From the cell containing the given text, extract its center point as [X, Y] coordinate. 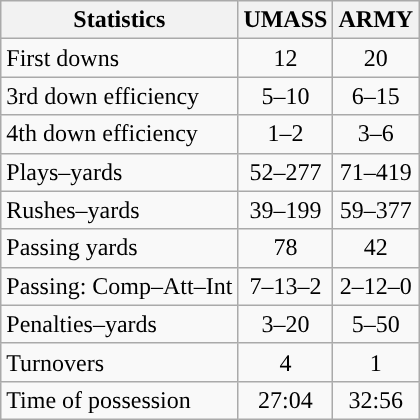
52–277 [286, 172]
Time of possession [120, 400]
59–377 [376, 210]
78 [286, 248]
Penalties–yards [120, 324]
71–419 [376, 172]
3–6 [376, 134]
UMASS [286, 20]
Plays–yards [120, 172]
1–2 [286, 134]
5–10 [286, 96]
1 [376, 362]
6–15 [376, 96]
3–20 [286, 324]
Turnovers [120, 362]
Statistics [120, 20]
3rd down efficiency [120, 96]
5–50 [376, 324]
2–12–0 [376, 286]
4th down efficiency [120, 134]
Passing yards [120, 248]
Passing: Comp–Att–Int [120, 286]
20 [376, 58]
32:56 [376, 400]
7–13–2 [286, 286]
Rushes–yards [120, 210]
ARMY [376, 20]
42 [376, 248]
39–199 [286, 210]
12 [286, 58]
27:04 [286, 400]
4 [286, 362]
First downs [120, 58]
